Output the [x, y] coordinate of the center of the cell containing the given text.  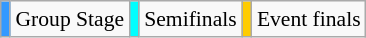
Semifinals [190, 19]
Event finals [309, 19]
Group Stage [70, 19]
